Capture the cell that displays the provided text and extract its (x, y) central coordinate. 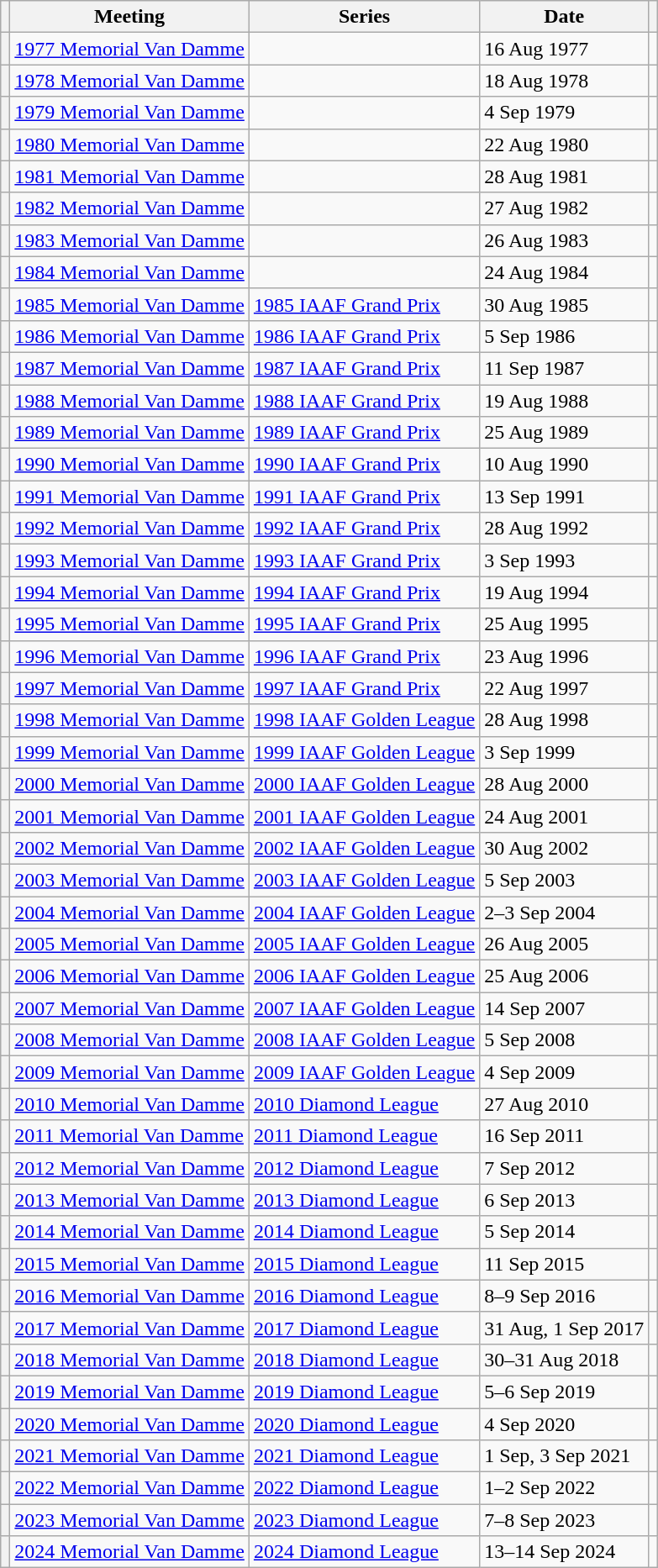
2022 Diamond League (364, 1488)
26 Aug 1983 (565, 240)
2004 IAAF Golden League (364, 912)
1983 Memorial Van Damme (129, 240)
1991 Memorial Van Damme (129, 497)
2001 Memorial Van Damme (129, 816)
6 Sep 2013 (565, 1200)
2014 Diamond League (364, 1232)
2003 IAAF Golden League (364, 880)
25 Aug 1989 (565, 433)
31 Aug, 1 Sep 2017 (565, 1328)
2015 Memorial Van Damme (129, 1264)
19 Aug 1994 (565, 592)
1997 IAAF Grand Prix (364, 688)
25 Aug 1995 (565, 624)
24 Aug 1984 (565, 272)
2005 Memorial Van Damme (129, 944)
1993 IAAF Grand Prix (364, 560)
1977 Memorial Van Damme (129, 49)
4 Sep 2020 (565, 1424)
2024 Memorial Van Damme (129, 1552)
1997 Memorial Van Damme (129, 688)
2004 Memorial Van Damme (129, 912)
1–2 Sep 2022 (565, 1488)
1991 IAAF Grand Prix (364, 497)
5 Sep 2014 (565, 1232)
2022 Memorial Van Damme (129, 1488)
1984 Memorial Van Damme (129, 272)
1987 IAAF Grand Prix (364, 368)
2000 IAAF Golden League (364, 784)
1995 IAAF Grand Prix (364, 624)
2019 Memorial Van Damme (129, 1392)
2007 IAAF Golden League (364, 1008)
28 Aug 2000 (565, 784)
1993 Memorial Van Damme (129, 560)
2011 Diamond League (364, 1136)
4 Sep 1979 (565, 113)
1999 Memorial Van Damme (129, 752)
16 Aug 1977 (565, 49)
2002 IAAF Golden League (364, 848)
2003 Memorial Van Damme (129, 880)
1 Sep, 3 Sep 2021 (565, 1456)
2014 Memorial Van Damme (129, 1232)
1995 Memorial Van Damme (129, 624)
2002 Memorial Van Damme (129, 848)
3 Sep 1999 (565, 752)
1999 IAAF Golden League (364, 752)
2000 Memorial Van Damme (129, 784)
1990 IAAF Grand Prix (364, 465)
8–9 Sep 2016 (565, 1296)
11 Sep 1987 (565, 368)
2020 Diamond League (364, 1424)
16 Sep 2011 (565, 1136)
2017 Memorial Van Damme (129, 1328)
2010 Diamond League (364, 1104)
1986 IAAF Grand Prix (364, 336)
2021 Diamond League (364, 1456)
1990 Memorial Van Damme (129, 465)
1992 Memorial Van Damme (129, 529)
2013 Memorial Van Damme (129, 1200)
2011 Memorial Van Damme (129, 1136)
2013 Diamond League (364, 1200)
1978 Memorial Van Damme (129, 81)
28 Aug 1998 (565, 720)
30 Aug 1985 (565, 304)
4 Sep 2009 (565, 1072)
Series (364, 17)
11 Sep 2015 (565, 1264)
2018 Diamond League (364, 1360)
5 Sep 1986 (565, 336)
19 Aug 1988 (565, 401)
1982 Memorial Van Damme (129, 208)
2006 IAAF Golden League (364, 976)
Date (565, 17)
1986 Memorial Van Damme (129, 336)
2024 Diamond League (364, 1552)
22 Aug 1997 (565, 688)
1980 Memorial Van Damme (129, 145)
2020 Memorial Van Damme (129, 1424)
18 Aug 1978 (565, 81)
2012 Memorial Van Damme (129, 1168)
27 Aug 1982 (565, 208)
1996 IAAF Grand Prix (364, 656)
2006 Memorial Van Damme (129, 976)
2008 IAAF Golden League (364, 1040)
1998 IAAF Golden League (364, 720)
1987 Memorial Van Damme (129, 368)
2008 Memorial Van Damme (129, 1040)
2018 Memorial Van Damme (129, 1360)
13–14 Sep 2024 (565, 1552)
7 Sep 2012 (565, 1168)
1992 IAAF Grand Prix (364, 529)
2001 IAAF Golden League (364, 816)
2009 IAAF Golden League (364, 1072)
24 Aug 2001 (565, 816)
1985 Memorial Van Damme (129, 304)
30–31 Aug 2018 (565, 1360)
5 Sep 2003 (565, 880)
2010 Memorial Van Damme (129, 1104)
23 Aug 1996 (565, 656)
28 Aug 1981 (565, 176)
2017 Diamond League (364, 1328)
30 Aug 2002 (565, 848)
27 Aug 2010 (565, 1104)
1994 Memorial Van Damme (129, 592)
2007 Memorial Van Damme (129, 1008)
7–8 Sep 2023 (565, 1520)
1994 IAAF Grand Prix (364, 592)
28 Aug 1992 (565, 529)
2016 Diamond League (364, 1296)
1998 Memorial Van Damme (129, 720)
2005 IAAF Golden League (364, 944)
13 Sep 1991 (565, 497)
2–3 Sep 2004 (565, 912)
2012 Diamond League (364, 1168)
1989 IAAF Grand Prix (364, 433)
1981 Memorial Van Damme (129, 176)
1996 Memorial Van Damme (129, 656)
1985 IAAF Grand Prix (364, 304)
2023 Diamond League (364, 1520)
14 Sep 2007 (565, 1008)
3 Sep 1993 (565, 560)
1988 IAAF Grand Prix (364, 401)
26 Aug 2005 (565, 944)
2021 Memorial Van Damme (129, 1456)
1979 Memorial Van Damme (129, 113)
1989 Memorial Van Damme (129, 433)
2015 Diamond League (364, 1264)
10 Aug 1990 (565, 465)
2019 Diamond League (364, 1392)
2023 Memorial Van Damme (129, 1520)
5 Sep 2008 (565, 1040)
1988 Memorial Van Damme (129, 401)
2016 Memorial Van Damme (129, 1296)
Meeting (129, 17)
2009 Memorial Van Damme (129, 1072)
22 Aug 1980 (565, 145)
25 Aug 2006 (565, 976)
5–6 Sep 2019 (565, 1392)
